Capture the cell that displays the provided text and extract its (x, y) central coordinate. 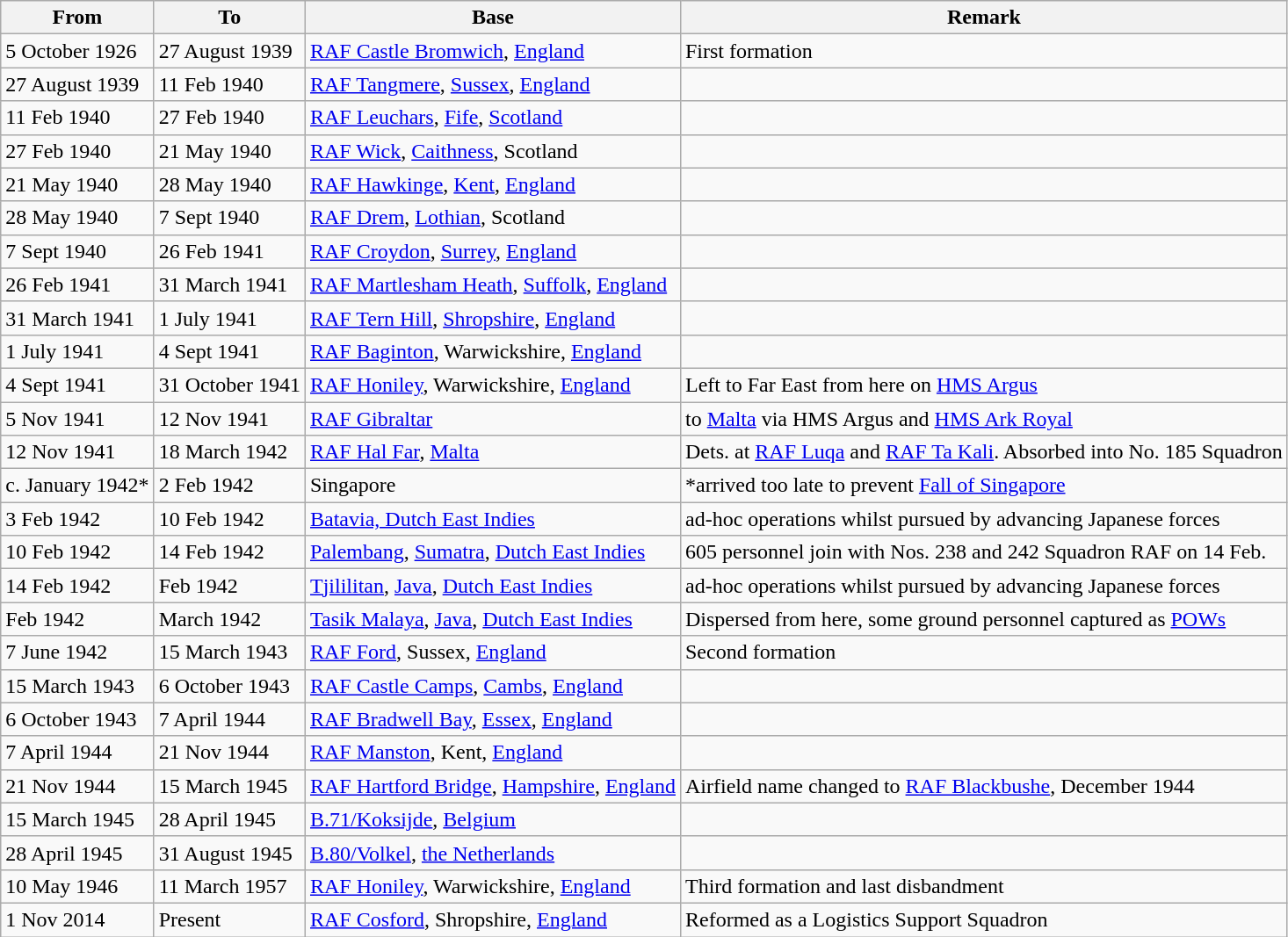
Airfield name changed to RAF Blackbushe, December 1944 (984, 786)
RAF Drem, Lothian, Scotland (492, 218)
3 Feb 1942 (77, 519)
Tasik Malaya, Java, Dutch East Indies (492, 619)
RAF Bradwell Bay, Essex, England (492, 719)
Present (229, 919)
RAF Castle Bromwich, England (492, 51)
Dispersed from here, some ground personnel captured as POWs (984, 619)
RAF Cosford, Shropshire, England (492, 919)
Base (492, 18)
RAF Manston, Kent, England (492, 753)
*arrived too late to prevent Fall of Singapore (984, 486)
to Malta via HMS Argus and HMS Ark Royal (984, 419)
RAF Tern Hill, Shropshire, England (492, 318)
1 Nov 2014 (77, 919)
RAF Tangmere, Sussex, England (492, 84)
RAF Gibraltar (492, 419)
Third formation and last disbandment (984, 886)
RAF Ford, Sussex, England (492, 652)
RAF Hawkinge, Kent, England (492, 184)
Reformed as a Logistics Support Squadron (984, 919)
RAF Croydon, Surrey, England (492, 251)
Batavia, Dutch East Indies (492, 519)
31 October 1941 (229, 385)
RAF Hal Far, Malta (492, 452)
RAF Wick, Caithness, Scotland (492, 151)
605 personnel join with Nos. 238 and 242 Squadron RAF on 14 Feb. (984, 552)
18 March 1942 (229, 452)
5 October 1926 (77, 51)
Second formation (984, 652)
To (229, 18)
RAF Castle Camps, Cambs, England (492, 686)
11 March 1957 (229, 886)
First formation (984, 51)
RAF Baginton, Warwickshire, England (492, 351)
From (77, 18)
RAF Leuchars, Fife, Scotland (492, 118)
RAF Hartford Bridge, Hampshire, England (492, 786)
31 August 1945 (229, 853)
Dets. at RAF Luqa and RAF Ta Kali. Absorbed into No. 185 Squadron (984, 452)
March 1942 (229, 619)
Left to Far East from here on HMS Argus (984, 385)
B.71/Koksijde, Belgium (492, 819)
2 Feb 1942 (229, 486)
Palembang, Sumatra, Dutch East Indies (492, 552)
RAF Martlesham Heath, Suffolk, England (492, 285)
c. January 1942* (77, 486)
7 June 1942 (77, 652)
Remark (984, 18)
Tjililitan, Java, Dutch East Indies (492, 586)
B.80/Volkel, the Netherlands (492, 853)
5 Nov 1941 (77, 419)
Singapore (492, 486)
10 May 1946 (77, 886)
